Return [x, y] of the center of cell containing provided text 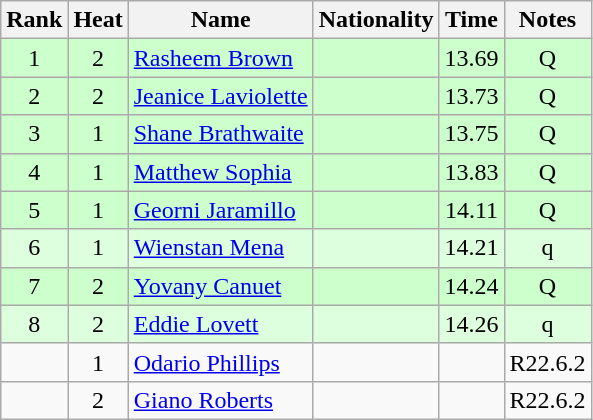
13.69 [472, 58]
6 [34, 248]
Name [220, 20]
14.24 [472, 286]
14.11 [472, 210]
Rank [34, 20]
13.75 [472, 134]
Rasheem Brown [220, 58]
Yovany Canuet [220, 286]
Jeanice Laviolette [220, 96]
4 [34, 172]
Wienstan Mena [220, 248]
7 [34, 286]
Eddie Lovett [220, 324]
Nationality [376, 20]
3 [34, 134]
Odario Phillips [220, 362]
Giano Roberts [220, 400]
8 [34, 324]
14.26 [472, 324]
Heat [98, 20]
5 [34, 210]
Notes [548, 20]
13.73 [472, 96]
13.83 [472, 172]
Time [472, 20]
14.21 [472, 248]
Shane Brathwaite [220, 134]
Matthew Sophia [220, 172]
Georni Jaramillo [220, 210]
